Search for the cell housing the specified text and yield its [x, y] center coordinate. 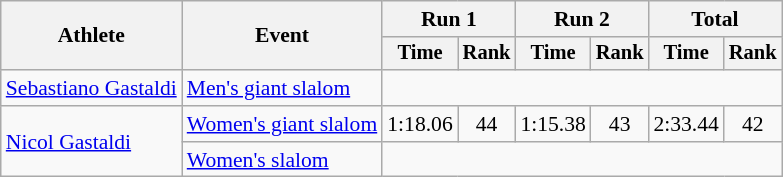
Event [282, 36]
Run 1 [448, 19]
43 [620, 124]
1:15.38 [552, 124]
Total [714, 19]
Women's giant slalom [282, 124]
1:18.06 [420, 124]
Run 2 [582, 19]
42 [753, 124]
Men's giant slalom [282, 88]
Nicol Gastaldi [92, 142]
Athlete [92, 36]
2:33.44 [686, 124]
44 [487, 124]
Sebastiano Gastaldi [92, 88]
